Find where the given text appears and provide that cell's center as [X, Y] coordinate. 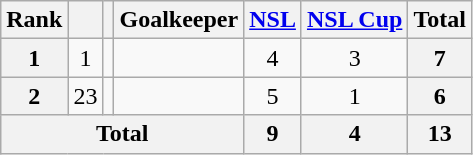
13 [440, 134]
Goalkeeper [179, 20]
3 [354, 58]
NSL Cup [354, 20]
Rank [34, 20]
9 [273, 134]
6 [440, 96]
23 [86, 96]
7 [440, 58]
5 [273, 96]
NSL [273, 20]
2 [34, 96]
